Extract the [x, y] coordinate from the center of the cell holding the provided text.  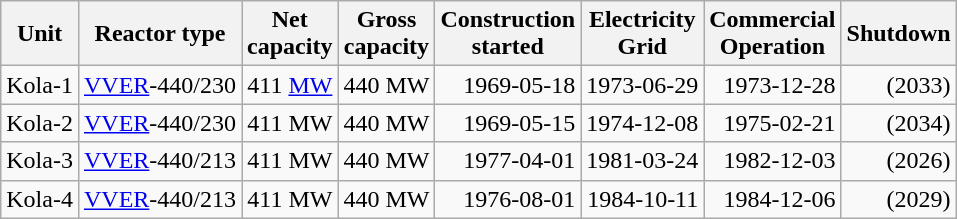
ElectricityGrid [642, 34]
Grosscapacity [386, 34]
1982-12-03 [772, 161]
Kola-2 [40, 123]
1969-05-15 [508, 123]
1973-06-29 [642, 85]
1977-04-01 [508, 161]
1969-05-18 [508, 85]
1981-03-24 [642, 161]
Kola-1 [40, 85]
1976-08-01 [508, 199]
Netcapacity [290, 34]
CommercialOperation [772, 34]
Reactor type [160, 34]
1984-10-11 [642, 199]
Unit [40, 34]
(2029) [898, 199]
Shutdown [898, 34]
(2034) [898, 123]
Kola-3 [40, 161]
1974-12-08 [642, 123]
Kola-4 [40, 199]
(2033) [898, 85]
(2026) [898, 161]
1975-02-21 [772, 123]
1984-12-06 [772, 199]
Constructionstarted [508, 34]
1973-12-28 [772, 85]
